Output the [x, y] coordinate of the center of the cell containing the given text.  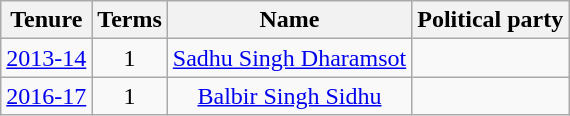
Sadhu Singh Dharamsot [289, 58]
2016-17 [46, 96]
Balbir Singh Sidhu [289, 96]
2013-14 [46, 58]
Terms [130, 20]
Political party [490, 20]
Name [289, 20]
Tenure [46, 20]
